Pinpoint the cell where the given text exists, returning its (X, Y) midpoint coordinate. 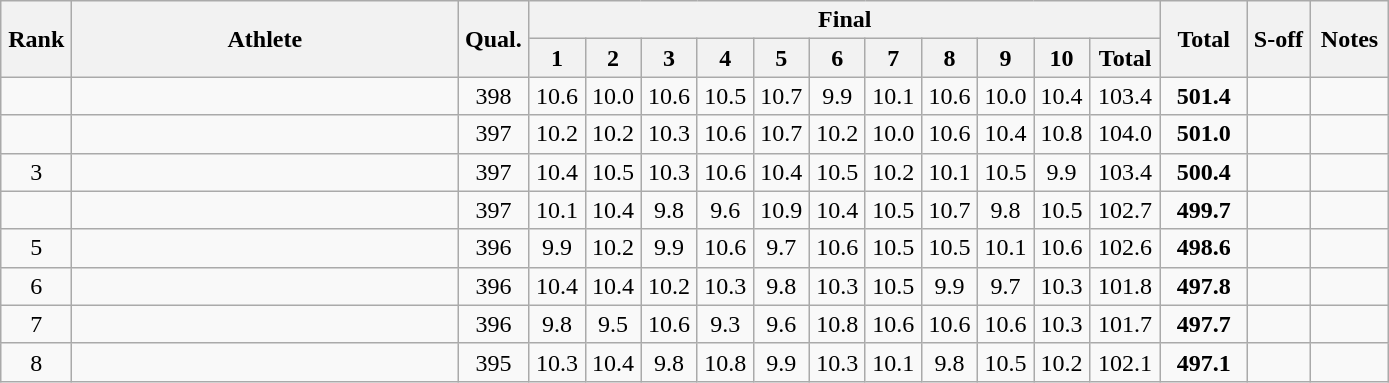
9.3 (725, 324)
4 (725, 58)
102.7 (1126, 210)
10.9 (781, 210)
Athlete (265, 39)
1 (557, 58)
501.0 (1204, 134)
498.6 (1204, 248)
497.8 (1204, 286)
500.4 (1204, 172)
101.8 (1126, 286)
Final (845, 20)
499.7 (1204, 210)
497.7 (1204, 324)
104.0 (1126, 134)
395 (494, 362)
Rank (36, 39)
497.1 (1204, 362)
9 (1005, 58)
102.6 (1126, 248)
Qual. (494, 39)
101.7 (1126, 324)
9.5 (613, 324)
10 (1062, 58)
Notes (1350, 39)
398 (494, 96)
501.4 (1204, 96)
2 (613, 58)
102.1 (1126, 362)
S-off (1279, 39)
